Extract the (X, Y) coordinate from the center of the cell holding the provided text.  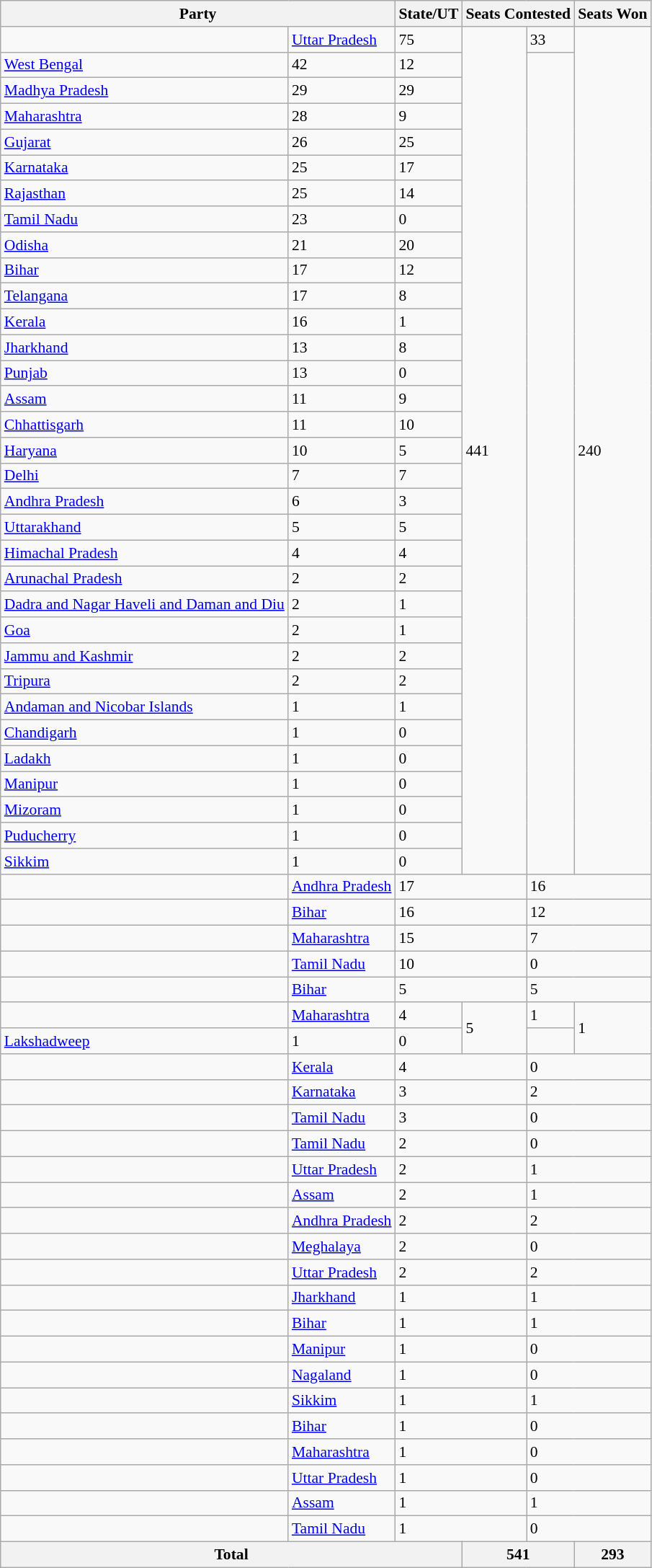
Chandigarh (144, 733)
21 (341, 245)
West Bengal (144, 65)
75 (428, 40)
Seats Won (612, 14)
28 (341, 117)
14 (428, 194)
Telangana (144, 296)
20 (428, 245)
Arunachal Pradesh (144, 579)
Total (232, 1555)
Punjab (144, 373)
42 (341, 65)
Andaman and Nicobar Islands (144, 707)
541 (518, 1555)
Rajasthan (144, 194)
Delhi (144, 476)
Gujarat (144, 142)
Chhattisgarh (144, 425)
Nagaland (341, 1375)
Madhya Pradesh (144, 91)
441 (494, 451)
Tripura (144, 681)
Party (198, 14)
Dadra and Nagar Haveli and Daman and Diu (144, 605)
15 (460, 939)
293 (612, 1555)
State/UT (428, 14)
Himachal Pradesh (144, 553)
Jammu and Kashmir (144, 656)
26 (341, 142)
Odisha (144, 245)
Ladakh (144, 758)
Mizoram (144, 810)
Uttarakhand (144, 528)
23 (341, 219)
Meghalaya (341, 1246)
Lakshadweep (144, 1041)
33 (550, 40)
Haryana (144, 451)
Puducherry (144, 836)
Seats Contested (518, 14)
240 (612, 451)
Goa (144, 630)
6 (341, 502)
